Return the [x, y] coordinate for the center point of the cell that contains the specified text.  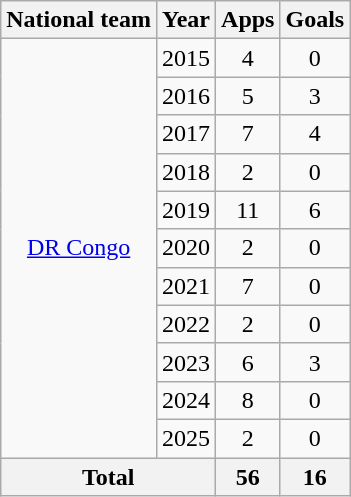
8 [248, 400]
DR Congo [79, 248]
56 [248, 477]
16 [315, 477]
Goals [315, 20]
National team [79, 20]
Total [108, 477]
2024 [186, 400]
2016 [186, 96]
2022 [186, 324]
2019 [186, 210]
2017 [186, 134]
2018 [186, 172]
2023 [186, 362]
2020 [186, 248]
2025 [186, 438]
2021 [186, 286]
Apps [248, 20]
2015 [186, 58]
Year [186, 20]
5 [248, 96]
11 [248, 210]
